Extract the [x, y] coordinate from the center of the cell holding the provided text.  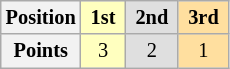
1st [104, 17]
Position [41, 17]
3 [104, 51]
Points [41, 51]
3rd [203, 17]
1 [203, 51]
2nd [152, 17]
2 [152, 51]
